Determine the (x, y) coordinate at the center of the cell enclosing the given text.  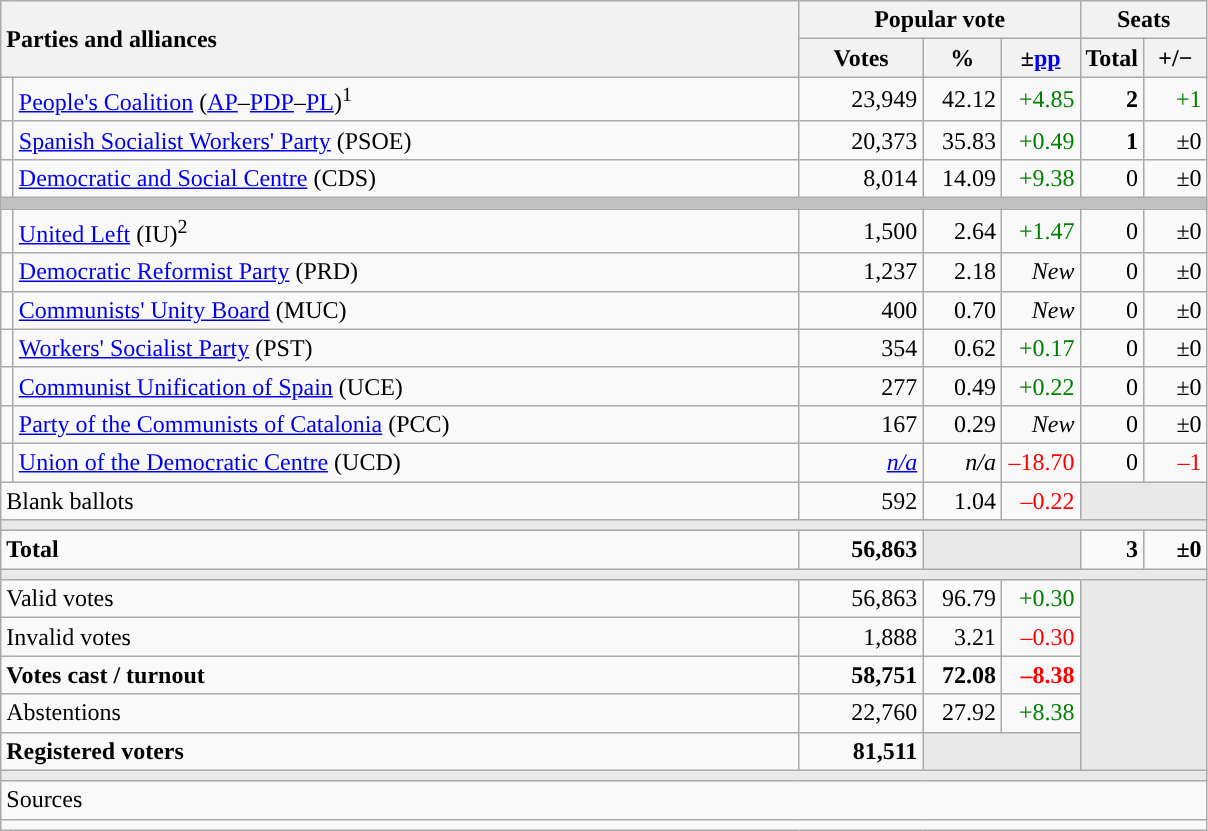
23,949 (861, 100)
Abstentions (400, 713)
±pp (1040, 58)
22,760 (861, 713)
20,373 (861, 140)
1 (1112, 140)
400 (861, 310)
+1 (1176, 100)
1,500 (861, 232)
14.09 (962, 178)
Popular vote (940, 20)
1.04 (962, 501)
Valid votes (400, 599)
+1.47 (1040, 232)
0.70 (962, 310)
96.79 (962, 599)
United Left (IU)2 (406, 232)
+0.17 (1040, 348)
Invalid votes (400, 637)
Blank ballots (400, 501)
+8.38 (1040, 713)
81,511 (861, 751)
–8.38 (1040, 675)
Votes cast / turnout (400, 675)
354 (861, 348)
–1 (1176, 462)
72.08 (962, 675)
% (962, 58)
0.49 (962, 386)
1,888 (861, 637)
People's Coalition (AP–PDP–PL)1 (406, 100)
Democratic Reformist Party (PRD) (406, 272)
+0.22 (1040, 386)
Workers' Socialist Party (PST) (406, 348)
2.64 (962, 232)
+9.38 (1040, 178)
27.92 (962, 713)
58,751 (861, 675)
–18.70 (1040, 462)
Union of the Democratic Centre (UCD) (406, 462)
Communists' Unity Board (MUC) (406, 310)
1,237 (861, 272)
8,014 (861, 178)
+0.49 (1040, 140)
3 (1112, 550)
+0.30 (1040, 599)
–0.22 (1040, 501)
Party of the Communists of Catalonia (PCC) (406, 424)
277 (861, 386)
Democratic and Social Centre (CDS) (406, 178)
2.18 (962, 272)
35.83 (962, 140)
2 (1112, 100)
+/− (1176, 58)
+4.85 (1040, 100)
167 (861, 424)
0.29 (962, 424)
Registered voters (400, 751)
42.12 (962, 100)
0.62 (962, 348)
592 (861, 501)
–0.30 (1040, 637)
Votes (861, 58)
3.21 (962, 637)
Communist Unification of Spain (UCE) (406, 386)
Parties and alliances (400, 39)
Sources (604, 800)
Seats (1144, 20)
Spanish Socialist Workers' Party (PSOE) (406, 140)
